Scan for the cell matching the given text and deliver its (X, Y) coordinate at center. 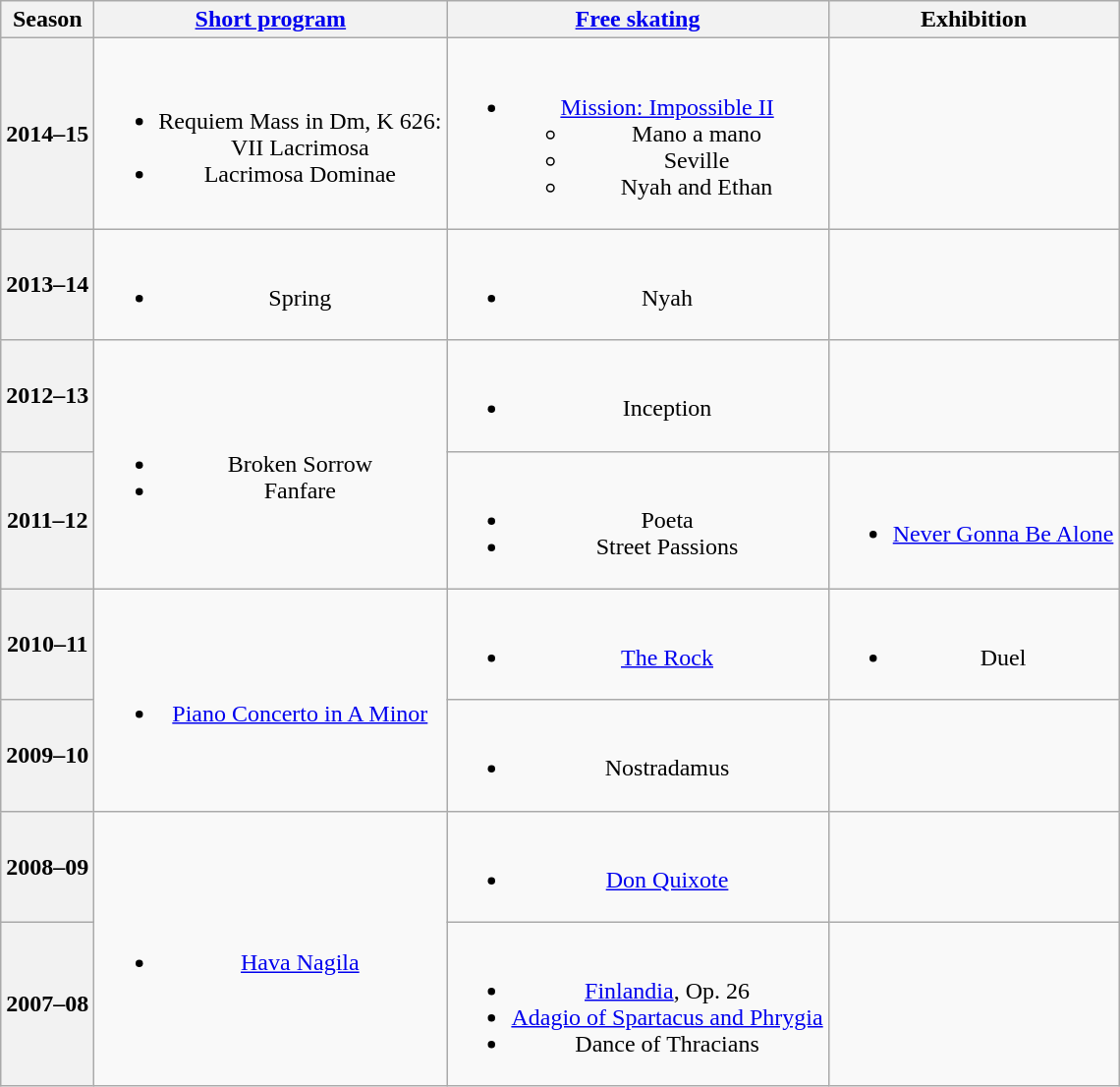
2010–11 (47, 645)
2014–15 (47, 134)
Duel (974, 645)
Never Gonna Be Alone (974, 520)
The Rock (638, 645)
2009–10 (47, 755)
Poeta Street Passions (638, 520)
Hava Nagila (271, 948)
Finlandia, Op. 26 Adagio of Spartacus and Phrygia Dance of Thracians (638, 1004)
Piano Concerto in A Minor (271, 700)
2012–13 (47, 395)
Mission: Impossible II Mano a manoSevilleNyah and Ethan (638, 134)
2011–12 (47, 520)
2008–09 (47, 867)
Requiem Mass in Dm, K 626: VII Lacrimosa Lacrimosa Dominae (271, 134)
Season (47, 20)
Broken Sorrow Fanfare (271, 464)
Nostradamus (638, 755)
Inception (638, 395)
2007–08 (47, 1004)
2013–14 (47, 285)
Exhibition (974, 20)
Spring (271, 285)
Short program (271, 20)
Free skating (638, 20)
Nyah (638, 285)
Don Quixote (638, 867)
